From the cell containing the given text, extract its center point as [x, y] coordinate. 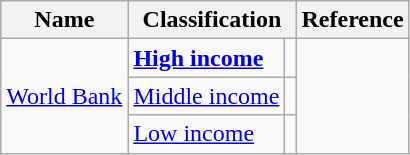
Middle income [206, 96]
Classification [212, 20]
World Bank [64, 96]
Low income [206, 134]
Name [64, 20]
High income [206, 58]
Reference [352, 20]
